Return the (X, Y) coordinate for the center point of the cell that contains the specified text.  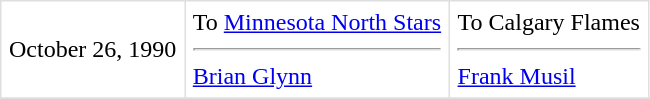
To Minnesota North Stars Brian Glynn (318, 50)
To Calgary Flames Frank Musil (548, 50)
October 26, 1990 (93, 50)
